Capture the cell that displays the provided text and extract its [X, Y] central coordinate. 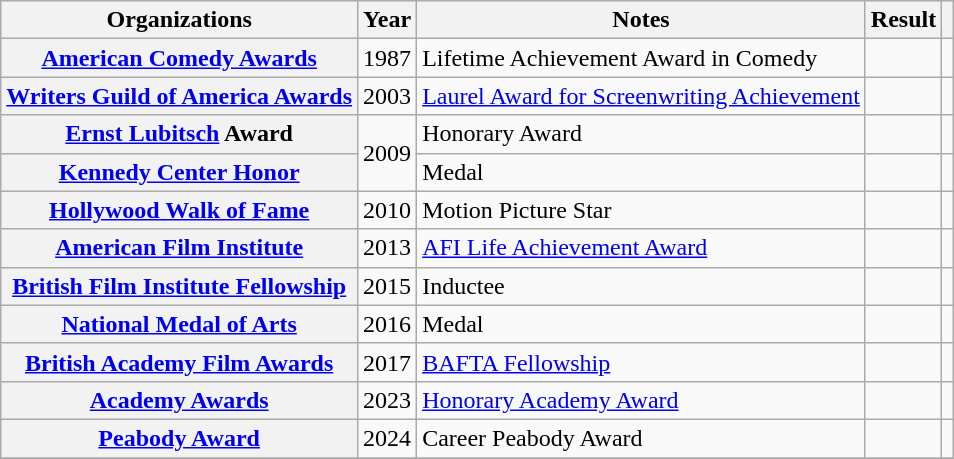
2017 [388, 362]
Laurel Award for Screenwriting Achievement [642, 96]
2015 [388, 286]
1987 [388, 58]
AFI Life Achievement Award [642, 248]
2009 [388, 153]
Writers Guild of America Awards [180, 96]
Kennedy Center Honor [180, 172]
American Comedy Awards [180, 58]
British Film Institute Fellowship [180, 286]
Honorary Academy Award [642, 400]
2013 [388, 248]
2016 [388, 324]
Ernst Lubitsch Award [180, 134]
Academy Awards [180, 400]
2010 [388, 210]
Organizations [180, 20]
2003 [388, 96]
Hollywood Walk of Fame [180, 210]
British Academy Film Awards [180, 362]
BAFTA Fellowship [642, 362]
2023 [388, 400]
2024 [388, 438]
Notes [642, 20]
Peabody Award [180, 438]
Inductee [642, 286]
National Medal of Arts [180, 324]
Lifetime Achievement Award in Comedy [642, 58]
Motion Picture Star [642, 210]
American Film Institute [180, 248]
Result [903, 20]
Career Peabody Award [642, 438]
Year [388, 20]
Honorary Award [642, 134]
